Search for the cell housing the specified text and yield its [X, Y] center coordinate. 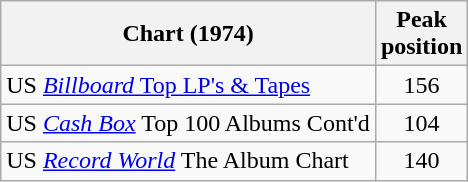
Peakposition [421, 34]
US Cash Box Top 100 Albums Cont'd [188, 123]
140 [421, 161]
156 [421, 85]
Chart (1974) [188, 34]
US Record World The Album Chart [188, 161]
US Billboard Top LP's & Tapes [188, 85]
104 [421, 123]
